Identify which cell holds the provided text, then report its (X, Y) central coordinate. 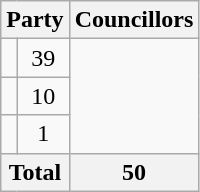
39 (43, 58)
Total (35, 172)
1 (43, 134)
10 (43, 96)
Party (35, 20)
50 (134, 172)
Councillors (134, 20)
